Scan for the cell matching the given text and deliver its (x, y) coordinate at center. 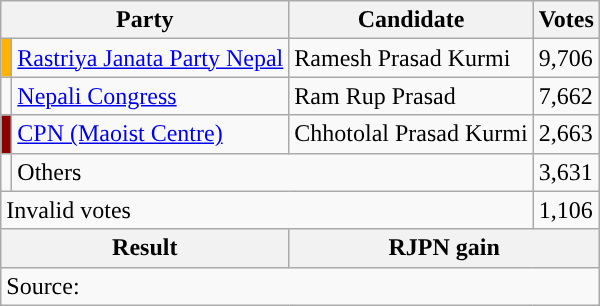
7,662 (566, 96)
Candidate (411, 20)
Source: (300, 286)
CPN (Maoist Centre) (150, 134)
Ram Rup Prasad (411, 96)
3,631 (566, 172)
Others (272, 172)
Rastriya Janata Party Nepal (150, 58)
1,106 (566, 210)
9,706 (566, 58)
2,663 (566, 134)
Votes (566, 20)
Nepali Congress (150, 96)
Party (145, 20)
Chhotolal Prasad Kurmi (411, 134)
Ramesh Prasad Kurmi (411, 58)
Invalid votes (267, 210)
RJPN gain (444, 248)
Result (145, 248)
